Return the [x, y] coordinate for the center point of the cell that contains the specified text.  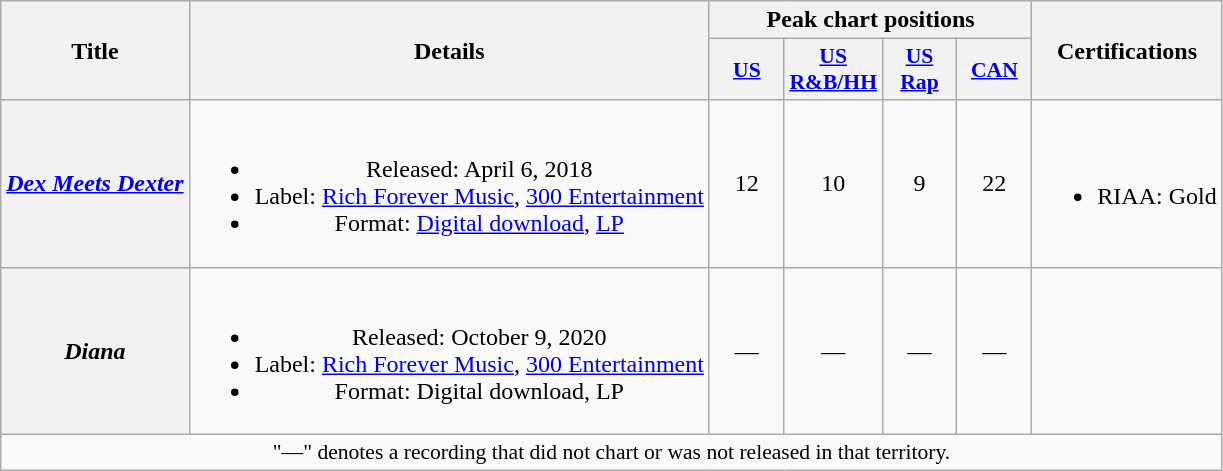
12 [746, 184]
Details [449, 50]
Certifications [1127, 50]
10 [833, 184]
22 [994, 184]
RIAA: Gold [1127, 184]
CAN [994, 70]
Dex Meets Dexter [95, 184]
USR&B/HH [833, 70]
9 [920, 184]
Peak chart positions [870, 20]
Released: October 9, 2020Label: Rich Forever Music, 300 EntertainmentFormat: Digital download, LP [449, 350]
"—" denotes a recording that did not chart or was not released in that territory. [612, 452]
Title [95, 50]
Released: April 6, 2018Label: Rich Forever Music, 300 EntertainmentFormat: Digital download, LP [449, 184]
USRap [920, 70]
US [746, 70]
Diana [95, 350]
